Locate the cell with the specified text and output its [x, y] center coordinate. 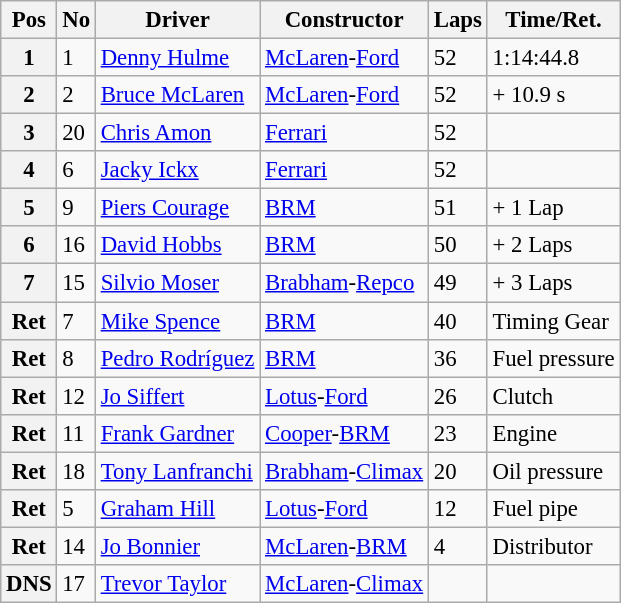
Pos [29, 20]
15 [76, 283]
49 [458, 283]
+ 10.9 s [554, 95]
Piers Courage [177, 208]
Silvio Moser [177, 283]
17 [76, 584]
Laps [458, 20]
Pedro Rodríguez [177, 358]
1:14:44.8 [554, 58]
36 [458, 358]
8 [76, 358]
14 [76, 546]
Bruce McLaren [177, 95]
Frank Gardner [177, 433]
McLaren-Climax [344, 584]
51 [458, 208]
Driver [177, 20]
Jacky Ickx [177, 170]
Timing Gear [554, 321]
40 [458, 321]
Graham Hill [177, 509]
Chris Amon [177, 133]
9 [76, 208]
Engine [554, 433]
Fuel pipe [554, 509]
Jo Bonnier [177, 546]
Tony Lanfranchi [177, 471]
DNS [29, 584]
26 [458, 396]
Trevor Taylor [177, 584]
David Hobbs [177, 245]
3 [29, 133]
Constructor [344, 20]
Clutch [554, 396]
18 [76, 471]
50 [458, 245]
Cooper-BRM [344, 433]
16 [76, 245]
McLaren-BRM [344, 546]
Mike Spence [177, 321]
11 [76, 433]
Brabham-Repco [344, 283]
Time/Ret. [554, 20]
Denny Hulme [177, 58]
+ 1 Lap [554, 208]
Oil pressure [554, 471]
Jo Siffert [177, 396]
Fuel pressure [554, 358]
+ 3 Laps [554, 283]
No [76, 20]
Distributor [554, 546]
23 [458, 433]
+ 2 Laps [554, 245]
Brabham-Climax [344, 471]
